Extract the (X, Y) coordinate from the center of the cell holding the provided text.  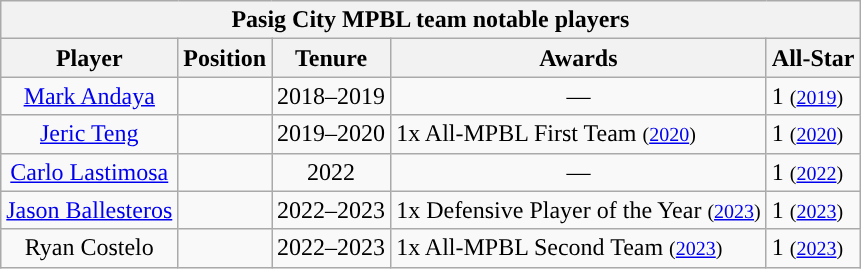
Position (225, 58)
2019–2020 (332, 134)
1x All-MPBL Second Team (2023) (579, 248)
2022 (332, 172)
1 (2020) (813, 134)
Pasig City MPBL team notable players (430, 20)
Carlo Lastimosa (90, 172)
Player (90, 58)
Mark Andaya (90, 96)
Tenure (332, 58)
Jeric Teng (90, 134)
1x Defensive Player of the Year (2023) (579, 210)
1 (2019) (813, 96)
Awards (579, 58)
1x All-MPBL First Team (2020) (579, 134)
2018–2019 (332, 96)
1 (2022) (813, 172)
Jason Ballesteros (90, 210)
All-Star (813, 58)
Ryan Costelo (90, 248)
